Provide the [x, y] coordinate of the cell's center where the given text is located.  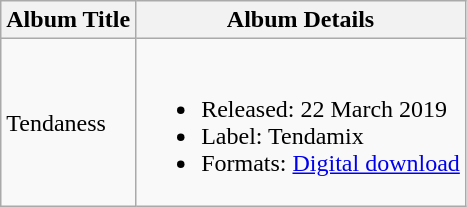
Released: 22 March 2019Label: TendamixFormats: Digital download [301, 122]
Tendaness [68, 122]
Album Details [301, 20]
Album Title [68, 20]
